Detect which cell encompasses the target text, then output its [x, y] center coordinate. 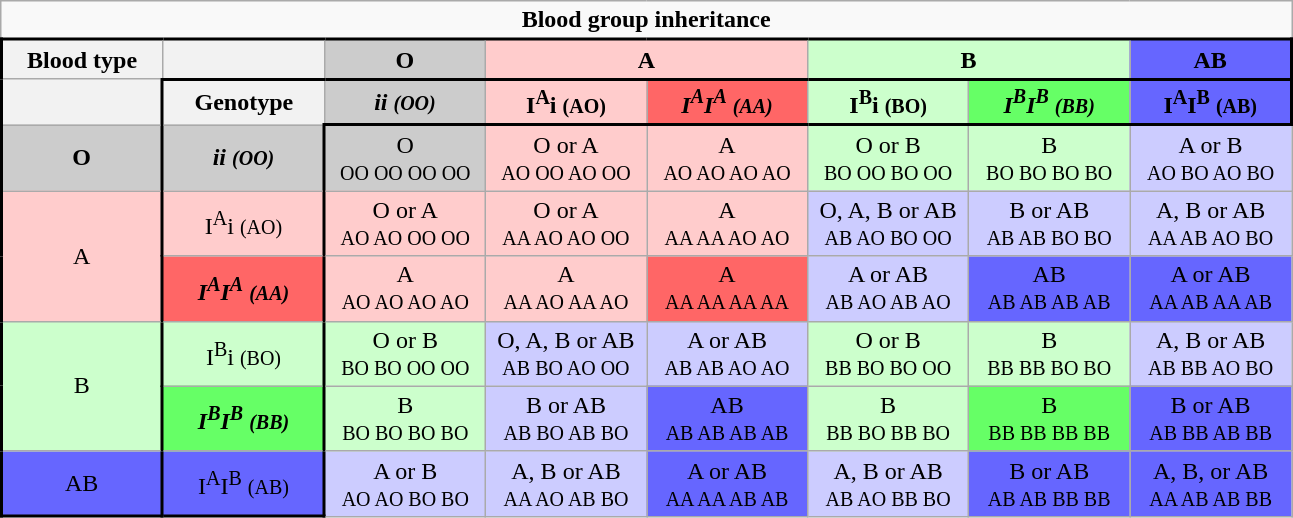
Blood group inheritance [646, 20]
B or ABAB BB AB BB [1211, 418]
B or ABAB BO AB BO [566, 418]
O, A, B or ABAB BO AO OO [566, 354]
A or ABAA AA AB AB [726, 484]
AAA AO AA AO [566, 288]
A, B or ABAA AB AO BO [1211, 224]
A or ABAA AB AA AB [1211, 288]
O or AAA AO AO OO [566, 224]
A, B or ABAB AO BB BO [888, 484]
BBB BO BB BO [888, 418]
OOO OO OO OO [404, 158]
Genotype [244, 102]
O or AAO AO OO OO [404, 224]
O, A, B or ABAB AO BO OO [888, 224]
A, B or ABAB BB AO BO [1211, 354]
BBB BB BB BB [1050, 418]
AAA AA AA AA [726, 288]
A, B, or ABAA AB AB BB [1211, 484]
O or BBO BO OO OO [404, 354]
B or ABAB AB BB BB [1050, 484]
A or ABAB AO AB AO [888, 288]
BBB BB BO BO [1050, 354]
A or ABAB AB AO AO [726, 354]
A, B or ABAA AO AB BO [566, 484]
A or BAO BO AO BO [1211, 158]
O or BBB BO BO OO [888, 354]
A or BAO AO BO BO [404, 484]
O or BBO OO BO OO [888, 158]
B or ABAB AB BO BO [1050, 224]
Blood type [82, 60]
O or AAO OO AO OO [566, 158]
AAA AA AO AO [726, 224]
